Identify which cell holds the provided text, then report its [x, y] central coordinate. 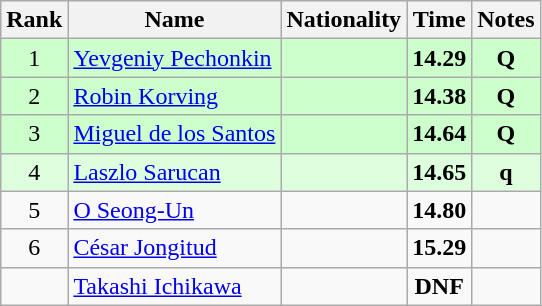
Notes [506, 20]
14.80 [440, 210]
Time [440, 20]
3 [34, 134]
14.38 [440, 96]
14.29 [440, 58]
Takashi Ichikawa [174, 286]
5 [34, 210]
q [506, 172]
1 [34, 58]
Rank [34, 20]
2 [34, 96]
Robin Korving [174, 96]
Name [174, 20]
O Seong-Un [174, 210]
6 [34, 248]
Miguel de los Santos [174, 134]
15.29 [440, 248]
Nationality [344, 20]
14.65 [440, 172]
Laszlo Sarucan [174, 172]
14.64 [440, 134]
DNF [440, 286]
4 [34, 172]
César Jongitud [174, 248]
Yevgeniy Pechonkin [174, 58]
